Extract the [X, Y] coordinate from the center of the cell holding the provided text.  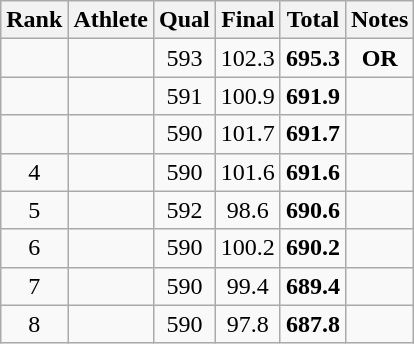
Notes [379, 20]
Final [248, 20]
100.2 [248, 248]
102.3 [248, 58]
99.4 [248, 286]
687.8 [312, 324]
8 [34, 324]
691.7 [312, 134]
OR [379, 58]
690.2 [312, 248]
Qual [185, 20]
695.3 [312, 58]
6 [34, 248]
5 [34, 210]
689.4 [312, 286]
7 [34, 286]
Rank [34, 20]
592 [185, 210]
101.6 [248, 172]
690.6 [312, 210]
98.6 [248, 210]
101.7 [248, 134]
4 [34, 172]
691.9 [312, 96]
593 [185, 58]
691.6 [312, 172]
591 [185, 96]
Athlete [111, 20]
97.8 [248, 324]
100.9 [248, 96]
Total [312, 20]
